Provide the (x, y) coordinate of the cell's center where the given text is located.  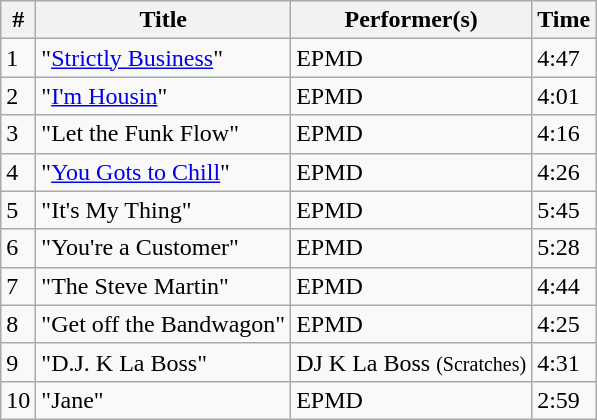
4:16 (564, 134)
# (18, 20)
Time (564, 20)
5 (18, 210)
DJ K La Boss (Scratches) (412, 362)
2:59 (564, 400)
"Jane" (164, 400)
Performer(s) (412, 20)
"Let the Funk Flow" (164, 134)
4:44 (564, 286)
10 (18, 400)
6 (18, 248)
2 (18, 96)
7 (18, 286)
4 (18, 172)
"Get off the Bandwagon" (164, 324)
1 (18, 58)
3 (18, 134)
8 (18, 324)
4:26 (564, 172)
"The Steve Martin" (164, 286)
4:25 (564, 324)
4:47 (564, 58)
Title (164, 20)
4:01 (564, 96)
"It's My Thing" (164, 210)
"D.J. K La Boss" (164, 362)
"You're a Customer" (164, 248)
9 (18, 362)
"You Gots to Chill" (164, 172)
"Strictly Business" (164, 58)
4:31 (564, 362)
"I'm Housin" (164, 96)
5:28 (564, 248)
5:45 (564, 210)
